Determine the [x, y] coordinate at the center of the cell enclosing the given text.  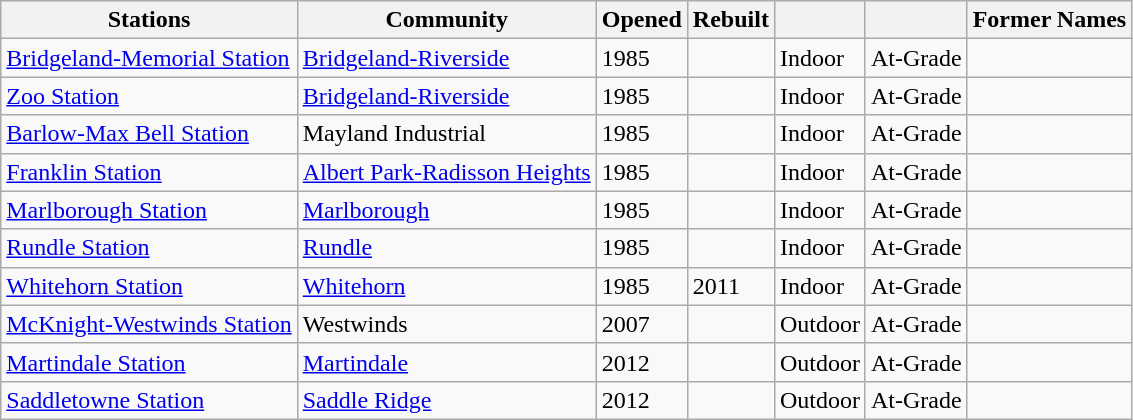
Barlow-Max Bell Station [149, 134]
Albert Park-Radisson Heights [446, 172]
Franklin Station [149, 172]
Zoo Station [149, 96]
Saddle Ridge [446, 400]
Rundle Station [149, 248]
2007 [642, 324]
Stations [149, 20]
Rebuilt [730, 20]
Marlborough [446, 210]
Community [446, 20]
Martindale Station [149, 362]
Bridgeland-Memorial Station [149, 58]
Opened [642, 20]
Martindale [446, 362]
Rundle [446, 248]
Westwinds [446, 324]
Mayland Industrial [446, 134]
Whitehorn Station [149, 286]
Marlborough Station [149, 210]
McKnight-Westwinds Station [149, 324]
2011 [730, 286]
Saddletowne Station [149, 400]
Whitehorn [446, 286]
Former Names [1050, 20]
